Search for the cell housing the specified text and yield its (x, y) center coordinate. 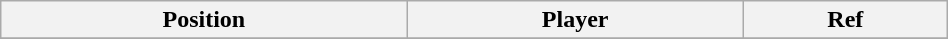
Player (576, 20)
Ref (845, 20)
Position (204, 20)
